Find where the given text appears and provide that cell's center as (x, y) coordinate. 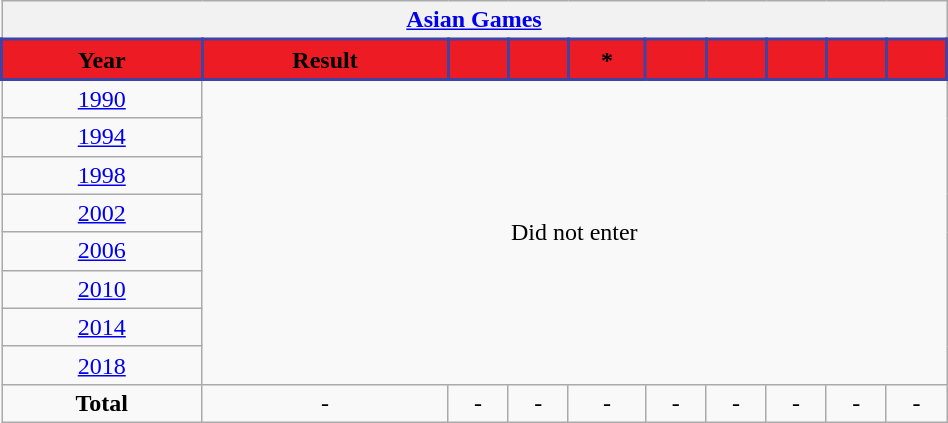
Did not enter (574, 232)
Result (325, 60)
2018 (102, 365)
2014 (102, 327)
2010 (102, 289)
Total (102, 403)
* (607, 60)
1990 (102, 98)
2002 (102, 213)
Year (102, 60)
Asian Games (474, 20)
1998 (102, 175)
2006 (102, 251)
1994 (102, 137)
